For the text-containing cell, return its midpoint in (X, Y) coordinate format. 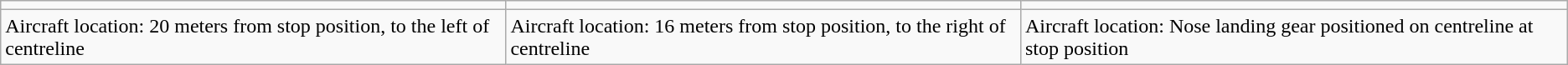
Aircraft location: Nose landing gear positioned on centreline at stop position (1293, 37)
Aircraft location: 20 meters from stop position, to the left of centreline (253, 37)
Aircraft location: 16 meters from stop position, to the right of centreline (764, 37)
